Scan for the cell matching the given text and deliver its [X, Y] coordinate at center. 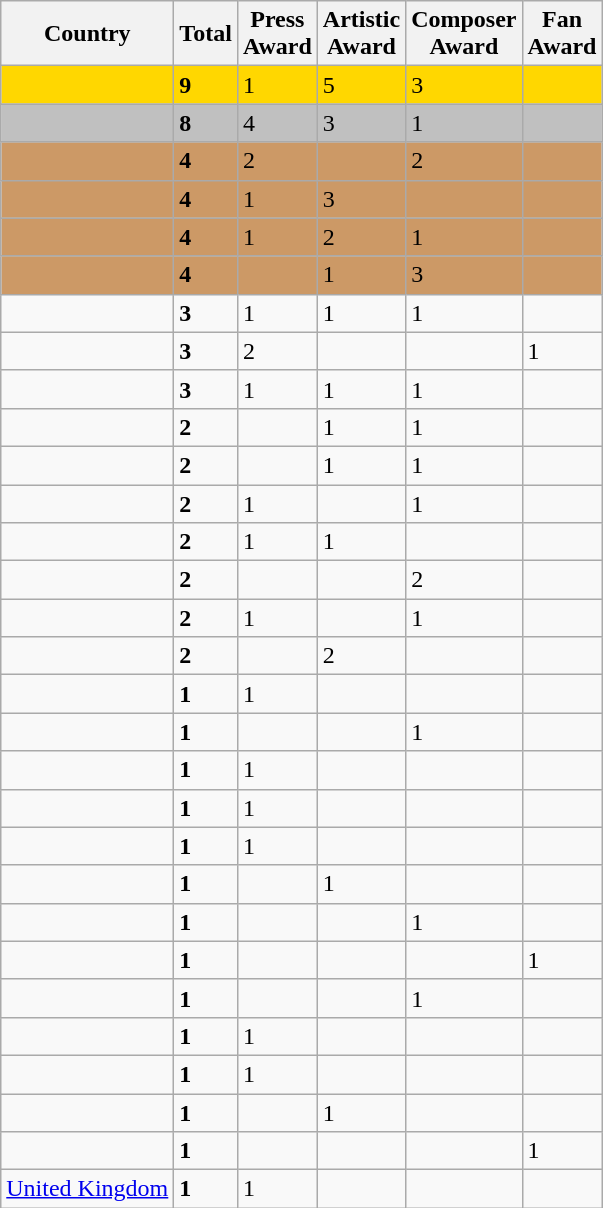
Artistic Award [361, 34]
Press Award [277, 34]
Fan Award [562, 34]
5 [361, 85]
Total [206, 34]
8 [206, 123]
United Kingdom [88, 1189]
Country [88, 34]
9 [206, 85]
Composer Award [464, 34]
